Detect which cell encompasses the target text, then output its (x, y) center coordinate. 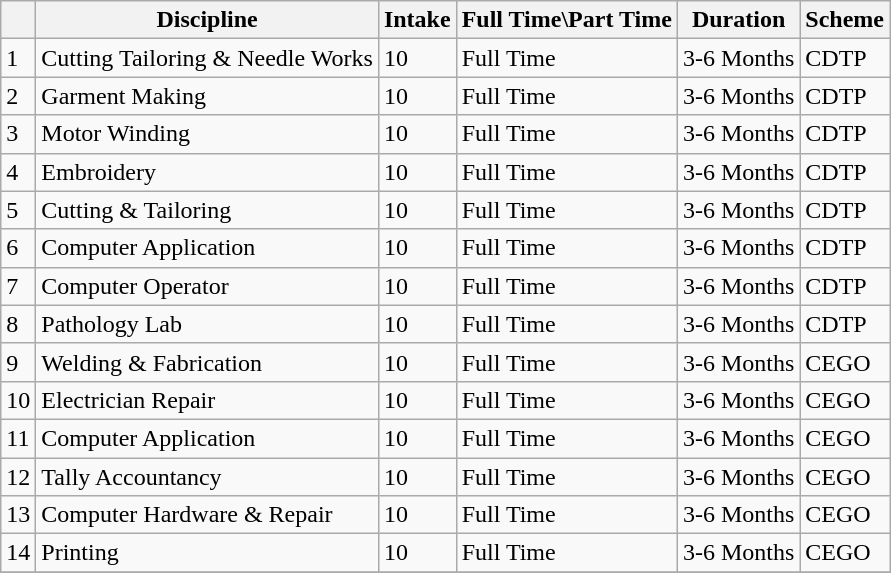
Computer Operator (208, 286)
8 (18, 324)
3 (18, 134)
Duration (738, 20)
11 (18, 438)
13 (18, 515)
Tally Accountancy (208, 477)
Welding & Fabrication (208, 362)
Garment Making (208, 96)
Electrician Repair (208, 400)
2 (18, 96)
Cutting Tailoring & Needle Works (208, 58)
12 (18, 477)
Discipline (208, 20)
Pathology Lab (208, 324)
4 (18, 172)
Printing (208, 553)
Motor Winding (208, 134)
Cutting & Tailoring (208, 210)
7 (18, 286)
14 (18, 553)
6 (18, 248)
Computer Hardware & Repair (208, 515)
Scheme (845, 20)
Full Time\Part Time (566, 20)
Intake (417, 20)
5 (18, 210)
Embroidery (208, 172)
1 (18, 58)
9 (18, 362)
